Return the (x, y) coordinate for the center point of the cell that contains the specified text.  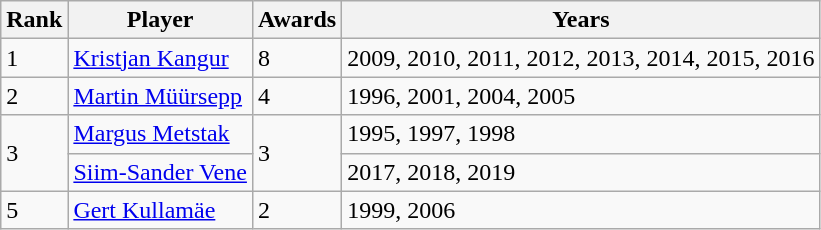
Martin Müürsepp (160, 96)
Player (160, 20)
2009, 2010, 2011, 2012, 2013, 2014, 2015, 2016 (581, 58)
2017, 2018, 2019 (581, 172)
5 (34, 210)
Rank (34, 20)
Margus Metstak (160, 134)
Years (581, 20)
Gert Kullamäe (160, 210)
1995, 1997, 1998 (581, 134)
1999, 2006 (581, 210)
4 (296, 96)
Siim-Sander Vene (160, 172)
1996, 2001, 2004, 2005 (581, 96)
Kristjan Kangur (160, 58)
Awards (296, 20)
8 (296, 58)
1 (34, 58)
